Return the (X, Y) coordinate for the center point of the cell that contains the specified text.  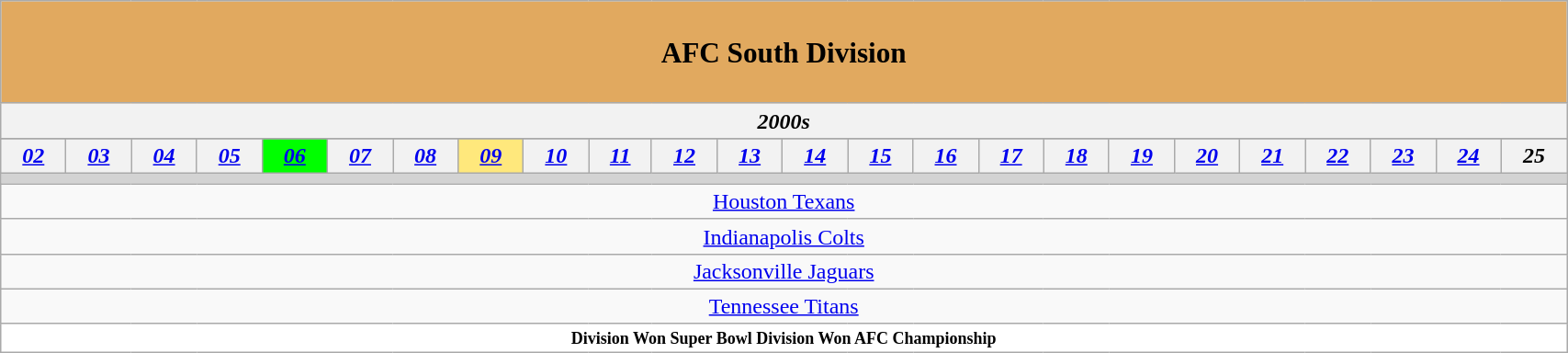
09 (491, 155)
06 (294, 155)
19 (1141, 155)
2000s (784, 120)
16 (946, 155)
13 (750, 155)
Houston Texans (784, 201)
17 (1010, 155)
Indianapolis Colts (784, 236)
24 (1468, 155)
Jacksonville Jaguars (784, 271)
18 (1077, 155)
12 (683, 155)
22 (1337, 155)
Division Won Super Bowl Division Won AFC Championship (784, 338)
14 (816, 155)
21 (1273, 155)
25 (1534, 155)
08 (426, 155)
02 (33, 155)
10 (557, 155)
07 (360, 155)
20 (1207, 155)
03 (99, 155)
05 (230, 155)
04 (164, 155)
11 (620, 155)
15 (880, 155)
AFC South Division (784, 51)
Tennessee Titans (784, 306)
23 (1404, 155)
